Return the (X, Y) coordinate for the center point of the cell that contains the specified text.  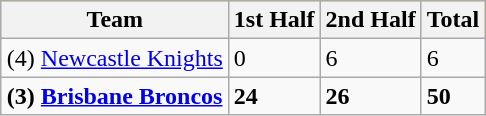
50 (453, 96)
0 (274, 58)
Team (114, 20)
1st Half (274, 20)
(3) Brisbane Broncos (114, 96)
(4) Newcastle Knights (114, 58)
26 (370, 96)
Total (453, 20)
2nd Half (370, 20)
24 (274, 96)
